Search for the cell housing the specified text and yield its (x, y) center coordinate. 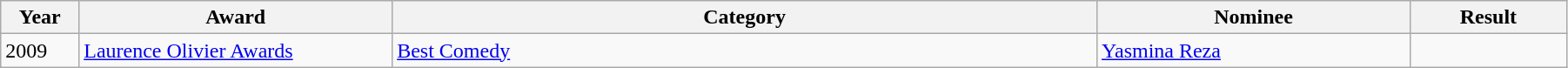
Laurence Olivier Awards (236, 51)
Nominee (1254, 17)
Year (40, 17)
Result (1488, 17)
Yasmina Reza (1254, 51)
2009 (40, 51)
Award (236, 17)
Category (745, 17)
Best Comedy (745, 51)
